Pinpoint the cell where the given text exists, returning its (x, y) midpoint coordinate. 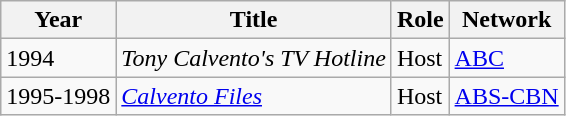
1994 (58, 58)
ABS-CBN (506, 96)
Tony Calvento's TV Hotline (254, 58)
ABC (506, 58)
Network (506, 20)
1995-1998 (58, 96)
Calvento Files (254, 96)
Role (420, 20)
Title (254, 20)
Year (58, 20)
